Detect which cell encompasses the target text, then output its [X, Y] center coordinate. 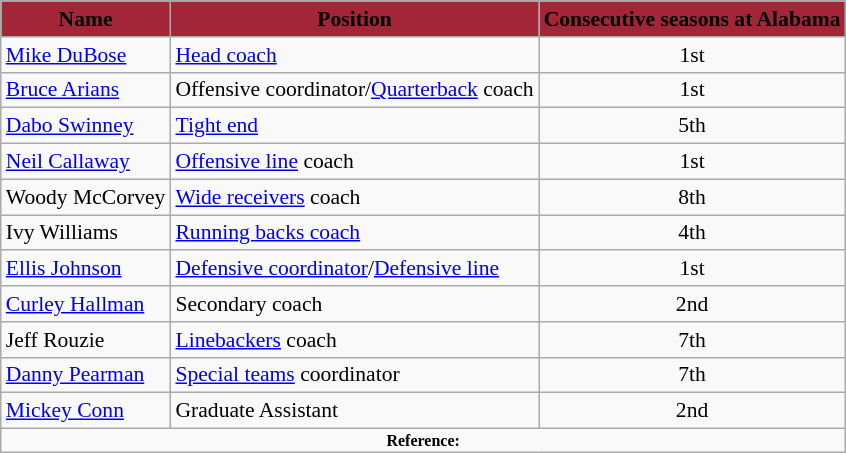
Secondary coach [354, 304]
Ivy Williams [86, 233]
4th [692, 233]
Name [86, 19]
Running backs coach [354, 233]
Jeff Rouzie [86, 340]
Reference: [424, 441]
Graduate Assistant [354, 411]
Ellis Johnson [86, 269]
Position [354, 19]
Special teams coordinator [354, 375]
Mickey Conn [86, 411]
Dabo Swinney [86, 126]
Offensive line coach [354, 162]
Tight end [354, 126]
Danny Pearman [86, 375]
Consecutive seasons at Alabama [692, 19]
Defensive coordinator/Defensive line [354, 269]
Wide receivers coach [354, 197]
Curley Hallman [86, 304]
Woody McCorvey [86, 197]
Bruce Arians [86, 90]
Linebackers coach [354, 340]
Neil Callaway [86, 162]
Mike DuBose [86, 55]
Head coach [354, 55]
8th [692, 197]
Offensive coordinator/Quarterback coach [354, 90]
5th [692, 126]
